Determine the [x, y] coordinate at the center of the cell enclosing the given text.  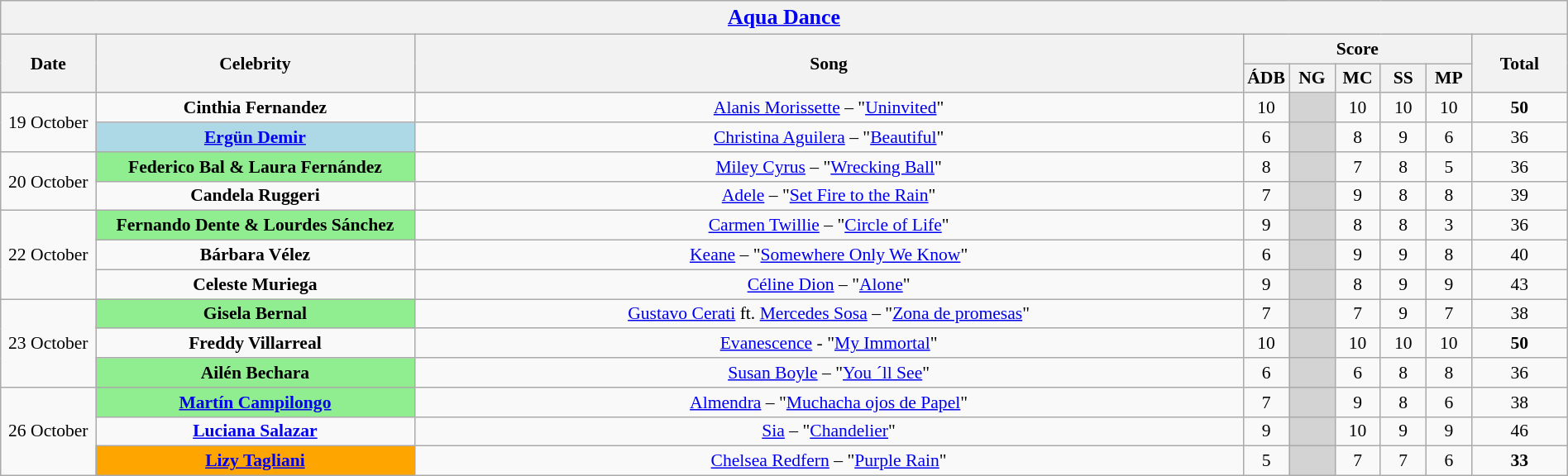
Carmen Twillie – "Circle of Life" [829, 226]
Evanescence - "My Immortal" [829, 344]
Freddy Villarreal [255, 344]
SS [1403, 79]
40 [1519, 255]
Cinthia Fernandez [255, 108]
Martín Campilongo [255, 402]
Candela Ruggeri [255, 196]
Alanis Morissette – "Uninvited" [829, 108]
Gustavo Cerati ft. Mercedes Sosa – "Zona de promesas" [829, 314]
3 [1449, 226]
22 October [48, 255]
Song [829, 63]
MC [1358, 79]
Sia – "Chandelier" [829, 431]
Score [1357, 49]
Bárbara Vélez [255, 255]
39 [1519, 196]
26 October [48, 431]
Christina Aguilera – "Beautiful" [829, 137]
23 October [48, 344]
Lizy Tagliani [255, 461]
Ailén Bechara [255, 373]
Almendra – "Muchacha ojos de Papel" [829, 402]
Fernando Dente & Lourdes Sánchez [255, 226]
Aqua Dance [784, 17]
46 [1519, 431]
ÁDB [1266, 79]
Keane – "Somewhere Only We Know" [829, 255]
Celebrity [255, 63]
Date [48, 63]
MP [1449, 79]
33 [1519, 461]
Gisela Bernal [255, 314]
43 [1519, 284]
Celeste Muriega [255, 284]
Susan Boyle – "You ´ll See" [829, 373]
Chelsea Redfern – "Purple Rain" [829, 461]
NG [1312, 79]
Céline Dion – "Alone" [829, 284]
Federico Bal & Laura Fernández [255, 167]
Total [1519, 63]
Ergün Demir [255, 137]
Miley Cyrus – "Wrecking Ball" [829, 167]
19 October [48, 122]
Luciana Salazar [255, 431]
Adele – "Set Fire to the Rain" [829, 196]
20 October [48, 182]
